Scan for the cell matching the given text and deliver its (x, y) coordinate at center. 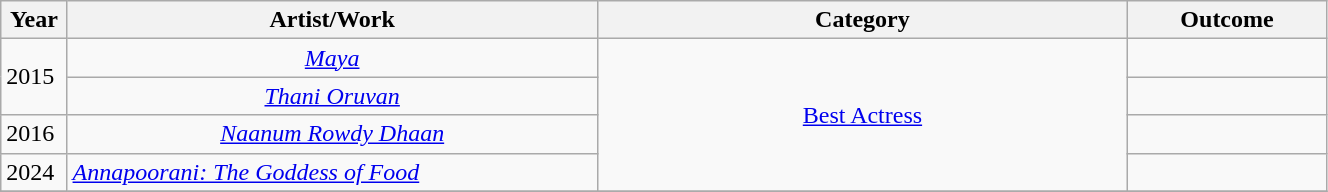
Category (862, 20)
Thani Oruvan (332, 96)
2015 (34, 77)
2024 (34, 172)
Outcome (1228, 20)
Best Actress (862, 115)
2016 (34, 134)
Annapoorani: The Goddess of Food (332, 172)
Maya (332, 58)
Artist/Work (332, 20)
Year (34, 20)
Naanum Rowdy Dhaan (332, 134)
